Find where the given text appears and provide that cell's center as (x, y) coordinate. 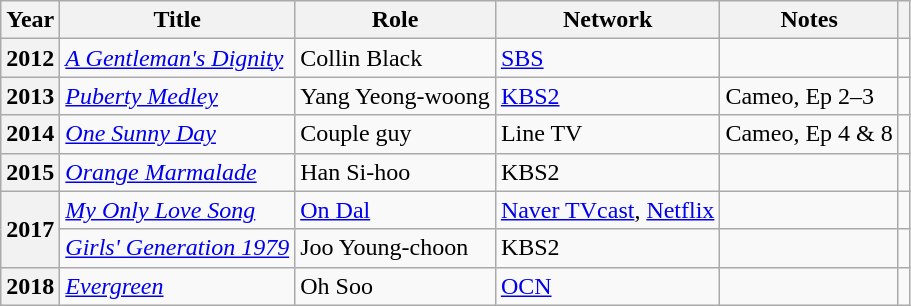
2014 (30, 134)
Line TV (608, 134)
Role (396, 20)
SBS (608, 58)
Network (608, 20)
Girls' Generation 1979 (178, 248)
Evergreen (178, 286)
2015 (30, 172)
2018 (30, 286)
Puberty Medley (178, 96)
Year (30, 20)
One Sunny Day (178, 134)
A Gentleman's Dignity (178, 58)
Han Si-hoo (396, 172)
Yang Yeong-woong (396, 96)
2017 (30, 229)
Title (178, 20)
Couple guy (396, 134)
My Only Love Song (178, 210)
Cameo, Ep 4 & 8 (809, 134)
Oh Soo (396, 286)
Cameo, Ep 2–3 (809, 96)
OCN (608, 286)
Collin Black (396, 58)
Joo Young-choon (396, 248)
2013 (30, 96)
Notes (809, 20)
On Dal (396, 210)
Orange Marmalade (178, 172)
2012 (30, 58)
Naver TVcast, Netflix (608, 210)
